Determine the [x, y] coordinate at the center of the cell enclosing the given text.  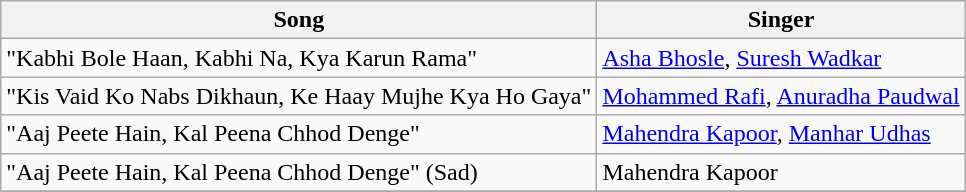
Mahendra Kapoor [781, 172]
Mahendra Kapoor, Manhar Udhas [781, 134]
Singer [781, 20]
"Aaj Peete Hain, Kal Peena Chhod Denge" (Sad) [299, 172]
Song [299, 20]
"Kis Vaid Ko Nabs Dikhaun, Ke Haay Mujhe Kya Ho Gaya" [299, 96]
Asha Bhosle, Suresh Wadkar [781, 58]
"Kabhi Bole Haan, Kabhi Na, Kya Karun Rama" [299, 58]
"Aaj Peete Hain, Kal Peena Chhod Denge" [299, 134]
Mohammed Rafi, Anuradha Paudwal [781, 96]
